Locate the cell with the specified text and output its (X, Y) center coordinate. 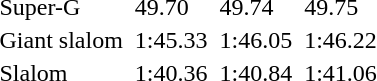
1:46.05 (256, 40)
1:45.33 (171, 40)
